Detect which cell encompasses the target text, then output its (x, y) center coordinate. 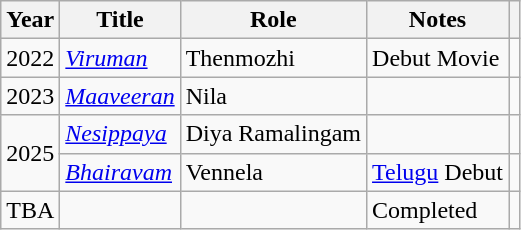
Viruman (120, 58)
Maaveeran (120, 96)
Bhairavam (120, 172)
Completed (438, 210)
Nila (273, 96)
Title (120, 20)
2023 (30, 96)
TBA (30, 210)
Notes (438, 20)
Diya Ramalingam (273, 134)
Year (30, 20)
Nesippaya (120, 134)
2022 (30, 58)
Debut Movie (438, 58)
Vennela (273, 172)
Telugu Debut (438, 172)
2025 (30, 153)
Thenmozhi (273, 58)
Role (273, 20)
